Detect which cell encompasses the target text, then output its [x, y] center coordinate. 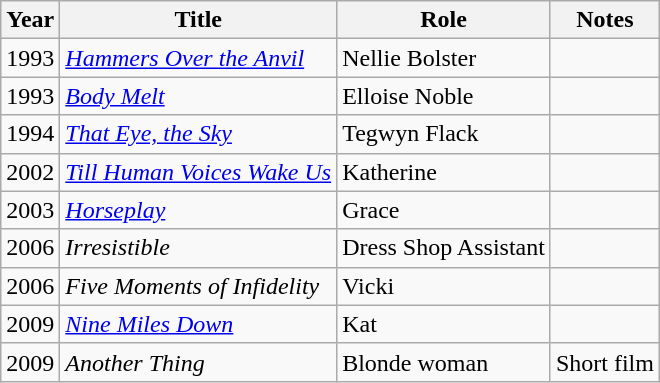
Notes [604, 20]
Irresistible [198, 248]
Nellie Bolster [444, 58]
Kat [444, 324]
That Eye, the Sky [198, 134]
Blonde woman [444, 362]
Nine Miles Down [198, 324]
1994 [30, 134]
Horseplay [198, 210]
2002 [30, 172]
Year [30, 20]
Role [444, 20]
Hammers Over the Anvil [198, 58]
Vicki [444, 286]
Katherine [444, 172]
Title [198, 20]
Dress Shop Assistant [444, 248]
Tegwyn Flack [444, 134]
Short film [604, 362]
Body Melt [198, 96]
Another Thing [198, 362]
Elloise Noble [444, 96]
Till Human Voices Wake Us [198, 172]
2003 [30, 210]
Grace [444, 210]
Five Moments of Infidelity [198, 286]
